Extract the [x, y] coordinate from the center of the cell holding the provided text.  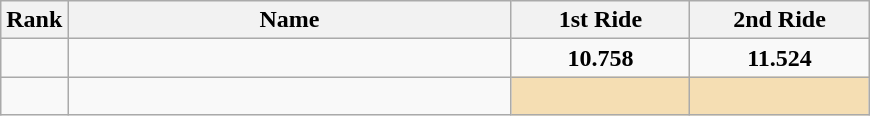
10.758 [600, 58]
2nd Ride [780, 20]
1st Ride [600, 20]
Rank [34, 20]
11.524 [780, 58]
Name [290, 20]
